Scan for the cell matching the given text and deliver its [x, y] coordinate at center. 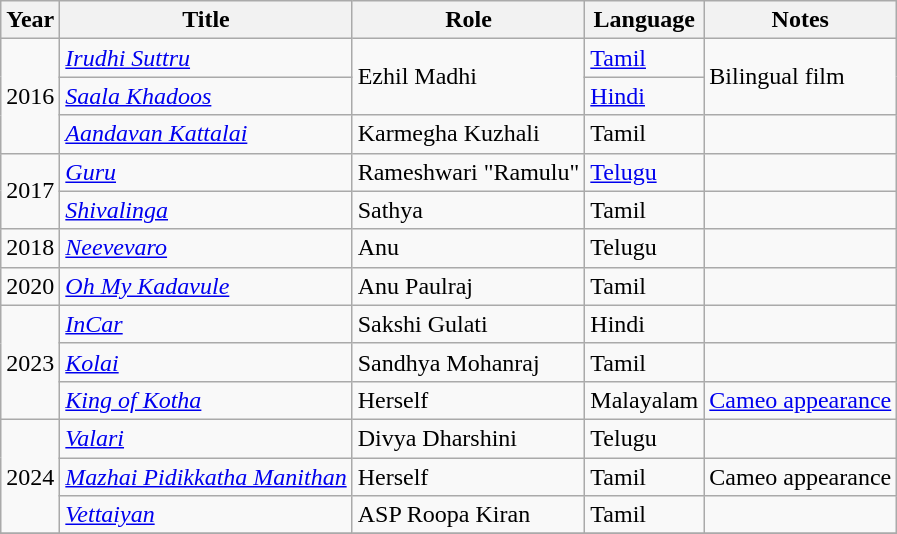
2017 [30, 191]
Saala Khadoos [206, 96]
Malayalam [644, 400]
Title [206, 20]
Ezhil Madhi [468, 77]
Karmegha Kuzhali [468, 134]
InCar [206, 324]
Oh My Kadavule [206, 286]
Guru [206, 172]
Vettaiyan [206, 515]
Kolai [206, 362]
Anu [468, 248]
Neevevaro [206, 248]
Sandhya Mohanraj [468, 362]
ASP Roopa Kiran [468, 515]
Notes [800, 20]
2016 [30, 96]
Divya Dharshini [468, 438]
Sathya [468, 210]
Shivalinga [206, 210]
Anu Paulraj [468, 286]
Role [468, 20]
2018 [30, 248]
Year [30, 20]
Valari [206, 438]
Sakshi Gulati [468, 324]
King of Kotha [206, 400]
2024 [30, 476]
Language [644, 20]
2020 [30, 286]
Irudhi Suttru [206, 58]
Aandavan Kattalai [206, 134]
2023 [30, 362]
Mazhai Pidikkatha Manithan [206, 477]
Bilingual film [800, 77]
Rameshwari "Ramulu" [468, 172]
